Extract the (X, Y) coordinate from the center of the cell holding the provided text.  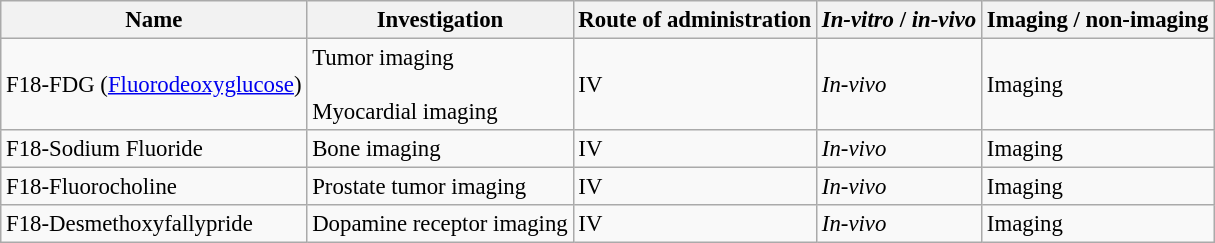
In-vitro / in-vivo (900, 20)
F18-Desmethoxyfallypride (154, 224)
F18-FDG (Fluorodeoxyglucose) (154, 85)
F18-Sodium Fluoride (154, 149)
Dopamine receptor imaging (440, 224)
Name (154, 20)
Tumor imagingMyocardial imaging (440, 85)
Route of administration (694, 20)
Bone imaging (440, 149)
Imaging / non-imaging (1098, 20)
Investigation (440, 20)
Prostate tumor imaging (440, 187)
F18-Fluorocholine (154, 187)
